Find where the given text appears and provide that cell's center as (X, Y) coordinate. 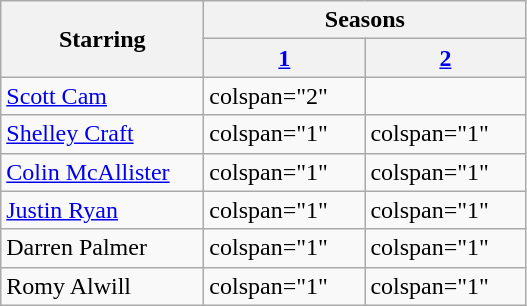
Romy Alwill (102, 286)
Colin McAllister (102, 172)
1 (284, 58)
Shelley Craft (102, 134)
Starring (102, 39)
Justin Ryan (102, 210)
Darren Palmer (102, 248)
colspan="2" (284, 96)
Scott Cam (102, 96)
2 (446, 58)
Seasons (365, 20)
